Output the [x, y] coordinate of the center of the cell containing the given text.  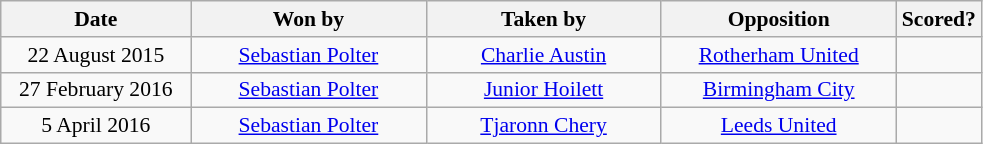
Scored? [938, 19]
Taken by [544, 19]
Charlie Austin [544, 55]
Tjaronn Chery [544, 126]
Opposition [778, 19]
5 April 2016 [96, 126]
Junior Hoilett [544, 90]
Date [96, 19]
Birmingham City [778, 90]
Won by [308, 19]
27 February 2016 [96, 90]
Leeds United [778, 126]
22 August 2015 [96, 55]
Rotherham United [778, 55]
